Search for the cell housing the specified text and yield its (X, Y) center coordinate. 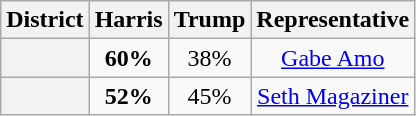
Trump (210, 20)
Representative (333, 20)
District (45, 20)
Harris (128, 20)
Seth Magaziner (333, 96)
45% (210, 96)
60% (128, 58)
Gabe Amo (333, 58)
52% (128, 96)
38% (210, 58)
